Return [x, y] of the center of cell containing provided text 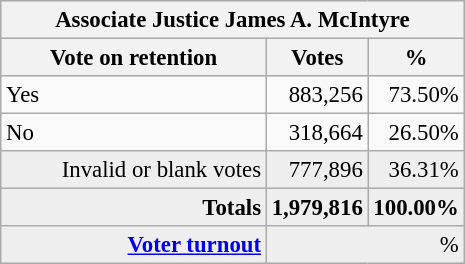
Voter turnout [134, 245]
318,664 [317, 133]
883,256 [317, 95]
777,896 [317, 170]
Yes [134, 95]
36.31% [416, 170]
1,979,816 [317, 208]
Associate Justice James A. McIntyre [232, 20]
73.50% [416, 95]
26.50% [416, 133]
100.00% [416, 208]
Vote on retention [134, 58]
No [134, 133]
Totals [134, 208]
Invalid or blank votes [134, 170]
Votes [317, 58]
